From the cell containing the given text, extract its center point as [x, y] coordinate. 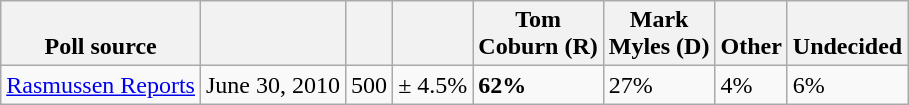
TomCoburn (R) [538, 34]
MarkMyles (D) [659, 34]
Rasmussen Reports [101, 85]
62% [538, 85]
500 [370, 85]
Undecided [847, 34]
Poll source [101, 34]
June 30, 2010 [272, 85]
Other [751, 34]
6% [847, 85]
4% [751, 85]
± 4.5% [433, 85]
27% [659, 85]
